Locate the cell with the specified text and output its (X, Y) center coordinate. 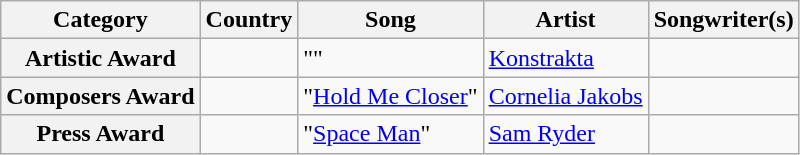
Sam Ryder (566, 134)
Artistic Award (100, 58)
"Hold Me Closer" (390, 96)
Category (100, 20)
Artist (566, 20)
Songwriter(s) (724, 20)
Press Award (100, 134)
Country (249, 20)
Konstrakta (566, 58)
Composers Award (100, 96)
"Space Man" (390, 134)
Cornelia Jakobs (566, 96)
"" (390, 58)
Song (390, 20)
